Return [X, Y] of the center of cell containing provided text 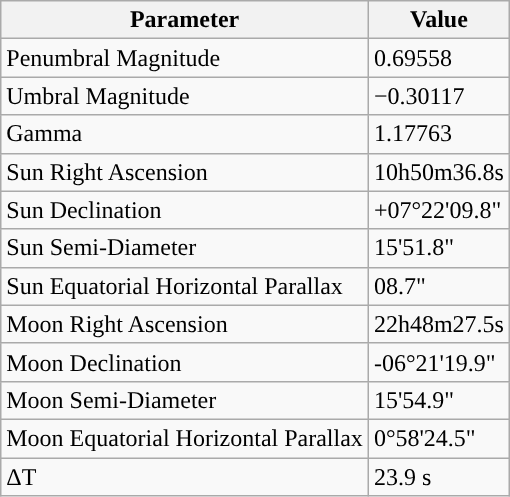
Parameter [185, 20]
Penumbral Magnitude [185, 58]
ΔT [185, 477]
22h48m27.5s [438, 324]
Moon Semi-Diameter [185, 400]
0.69558 [438, 58]
Value [438, 20]
Moon Declination [185, 362]
+07°22'09.8" [438, 210]
Gamma [185, 134]
−0.30117 [438, 96]
23.9 s [438, 477]
Umbral Magnitude [185, 96]
15'54.9" [438, 400]
10h50m36.8s [438, 172]
-06°21'19.9" [438, 362]
Sun Declination [185, 210]
15'51.8" [438, 248]
Moon Right Ascension [185, 324]
Moon Equatorial Horizontal Parallax [185, 438]
0°58'24.5" [438, 438]
08.7" [438, 286]
Sun Equatorial Horizontal Parallax [185, 286]
Sun Right Ascension [185, 172]
Sun Semi-Diameter [185, 248]
1.17763 [438, 134]
